Return [X, Y] of the center of cell containing provided text 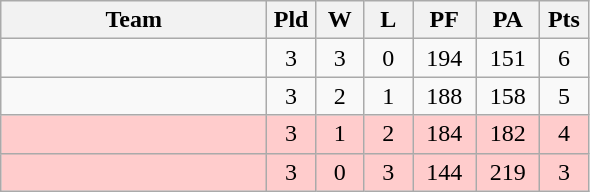
PF [444, 20]
L [388, 20]
219 [508, 172]
PA [508, 20]
W [340, 20]
188 [444, 96]
184 [444, 134]
144 [444, 172]
Pld [292, 20]
194 [444, 58]
182 [508, 134]
5 [564, 96]
4 [564, 134]
158 [508, 96]
6 [564, 58]
Team [134, 20]
Pts [564, 20]
151 [508, 58]
